Identify which cell holds the provided text, then report its (x, y) central coordinate. 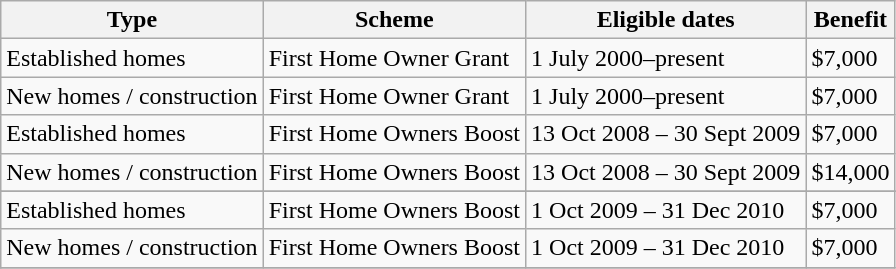
$14,000 (850, 172)
Scheme (394, 20)
Eligible dates (666, 20)
Benefit (850, 20)
Type (132, 20)
